Output the [x, y] coordinate of the center of the cell containing the given text.  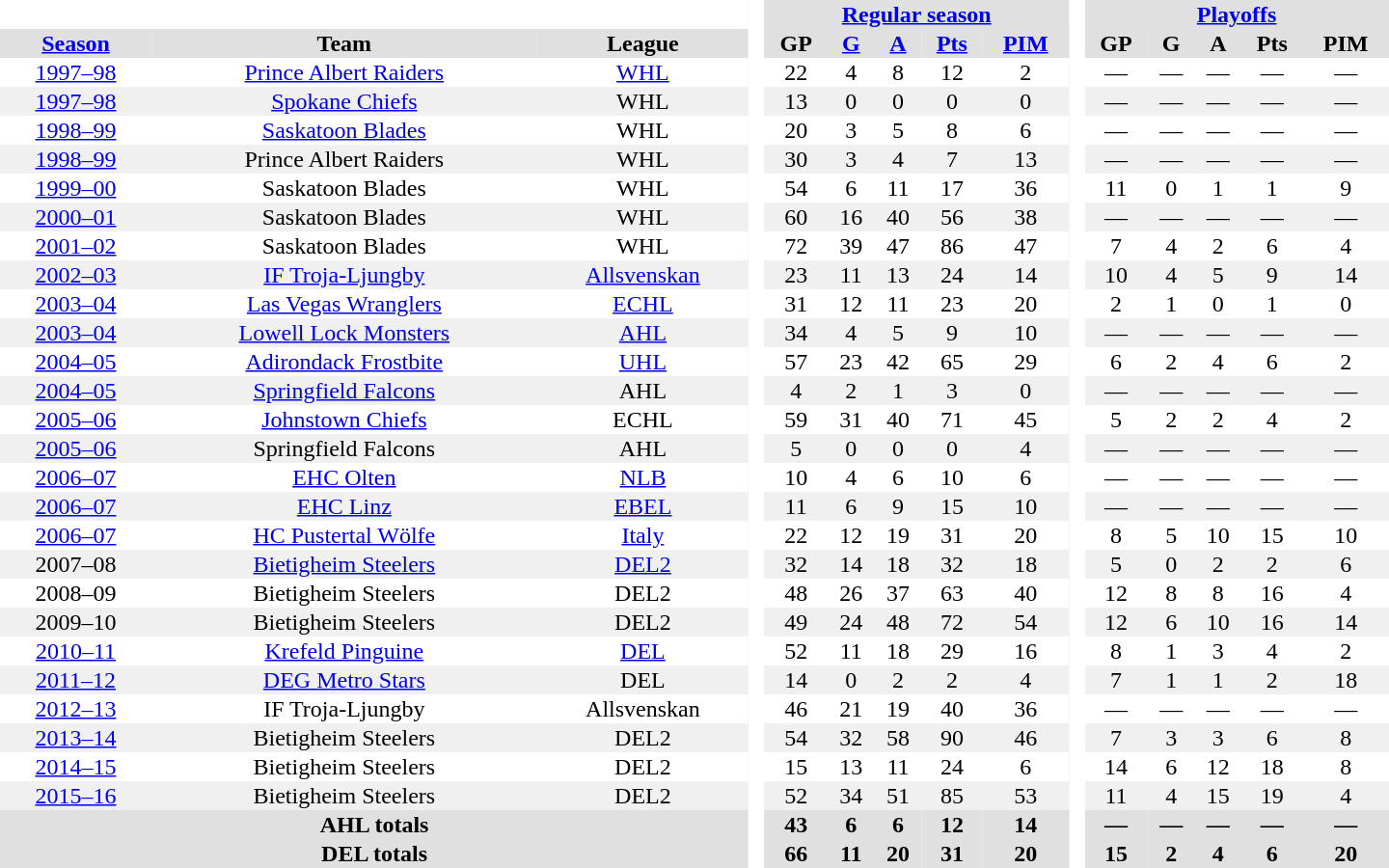
2011–12 [75, 680]
2009–10 [75, 622]
38 [1025, 217]
2010–11 [75, 651]
Italy [642, 535]
NLB [642, 477]
2008–09 [75, 593]
66 [796, 854]
Johnstown Chiefs [344, 420]
56 [951, 217]
DEG Metro Stars [344, 680]
86 [951, 246]
43 [796, 825]
42 [899, 362]
58 [899, 738]
EHC Olten [344, 477]
1999–00 [75, 188]
Season [75, 43]
2007–08 [75, 564]
53 [1025, 796]
63 [951, 593]
60 [796, 217]
Lowell Lock Monsters [344, 333]
17 [951, 188]
2002–03 [75, 275]
49 [796, 622]
Las Vegas Wranglers [344, 304]
Adirondack Frostbite [344, 362]
Regular season [916, 14]
Playoffs [1237, 14]
59 [796, 420]
UHL [642, 362]
2013–14 [75, 738]
51 [899, 796]
37 [899, 593]
Team [344, 43]
DEL totals [374, 854]
30 [796, 159]
HC Pustertal Wölfe [344, 535]
2015–16 [75, 796]
45 [1025, 420]
85 [951, 796]
Krefeld Pinguine [344, 651]
League [642, 43]
39 [851, 246]
90 [951, 738]
EBEL [642, 506]
2012–13 [75, 709]
21 [851, 709]
EHC Linz [344, 506]
Spokane Chiefs [344, 101]
26 [851, 593]
2000–01 [75, 217]
AHL totals [374, 825]
2001–02 [75, 246]
65 [951, 362]
71 [951, 420]
2014–15 [75, 767]
57 [796, 362]
